Determine the (x, y) coordinate at the center of the cell enclosing the given text.  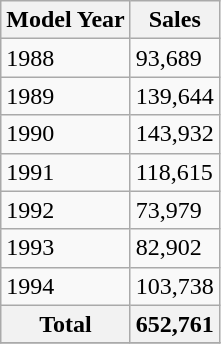
1994 (66, 286)
139,644 (174, 96)
143,932 (174, 134)
Total (66, 324)
82,902 (174, 248)
652,761 (174, 324)
73,979 (174, 210)
1992 (66, 210)
Sales (174, 20)
103,738 (174, 286)
1993 (66, 248)
118,615 (174, 172)
93,689 (174, 58)
1990 (66, 134)
1989 (66, 96)
1988 (66, 58)
1991 (66, 172)
Model Year (66, 20)
